Extract the [x, y] coordinate from the center of the cell holding the provided text.  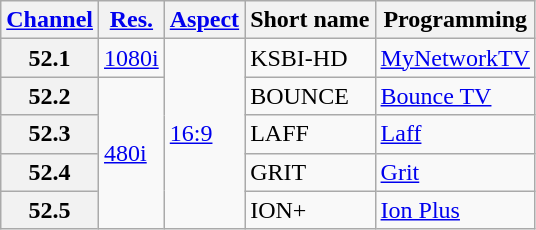
52.1 [50, 58]
Grit [455, 172]
Aspect [204, 20]
Ion Plus [455, 210]
MyNetworkTV [455, 58]
GRIT [310, 172]
ION+ [310, 210]
BOUNCE [310, 96]
52.5 [50, 210]
Programming [455, 20]
52.4 [50, 172]
Res. [132, 20]
1080i [132, 58]
LAFF [310, 134]
Bounce TV [455, 96]
KSBI-HD [310, 58]
Laff [455, 134]
52.3 [50, 134]
480i [132, 153]
16:9 [204, 134]
Channel [50, 20]
52.2 [50, 96]
Short name [310, 20]
